Determine the (X, Y) coordinate at the center of the cell enclosing the given text.  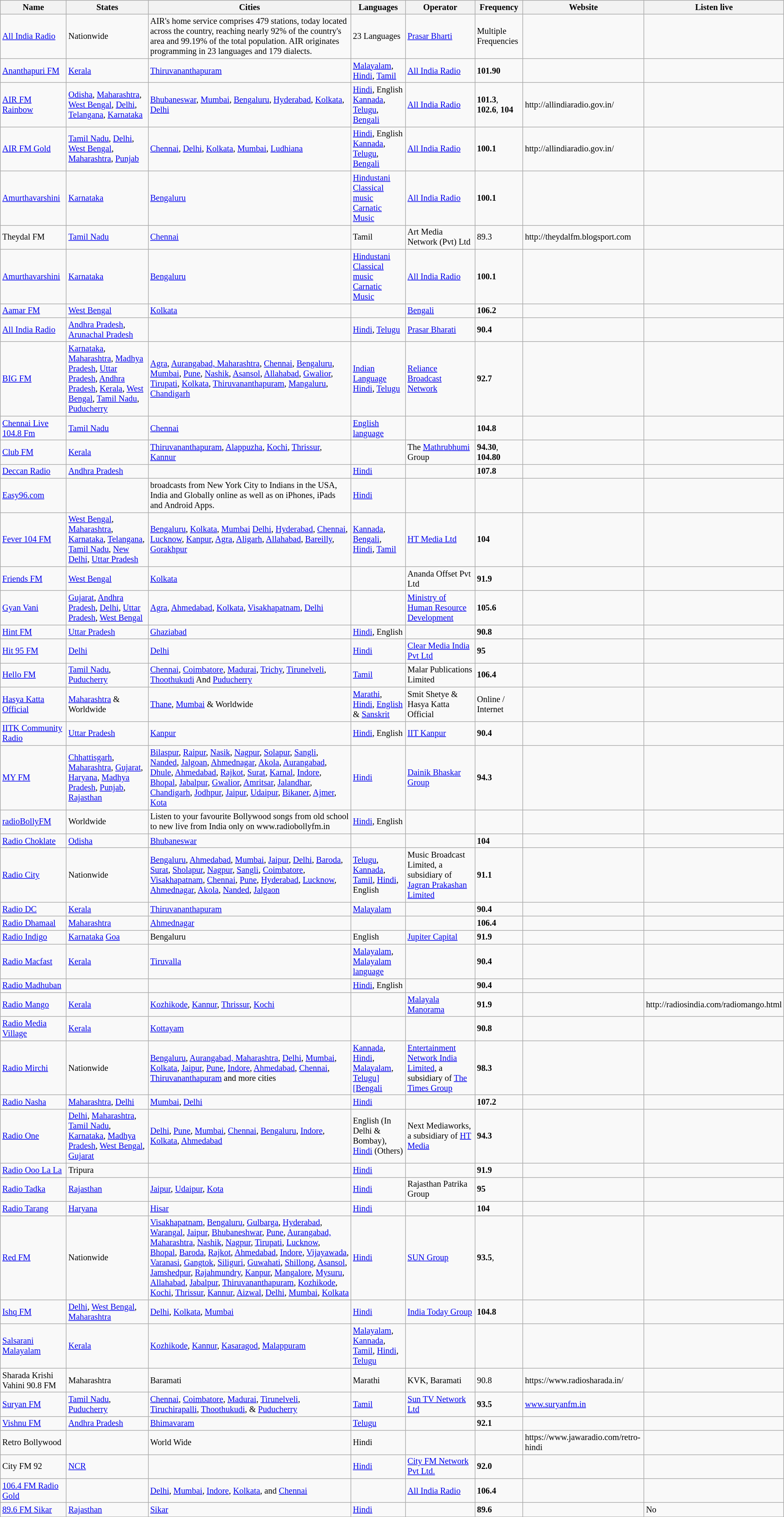
Deccan Radio (33, 471)
IITK Community Radio (33, 733)
107.2 (499, 1102)
Languages (378, 7)
Website (584, 7)
93.5 (499, 1404)
Hasya Katta Official (33, 704)
Maharashtra & Worldwide (107, 704)
Bhimavaram (249, 1423)
Kannada, Hindi, Malayalam, Telugu][Bengali (378, 1068)
Kozhikode, Kannur, Kasaragod, Malappuram (249, 1346)
Malayalam, Hindi, Tamil (378, 71)
SUN Group (440, 1258)
Radio Dhamaal (33, 923)
MY FM (33, 777)
92.0 (499, 1466)
94.30, 104.80 (499, 452)
Kozhikode, Kannur, Thrissur, Kochi (249, 1004)
Ministry of Human Resource Development (440, 608)
States (107, 7)
Chhattisgarh, Maharashtra, Gujarat, Haryana, Madhya Pradesh, Punjab, Rajasthan (107, 777)
92.7 (499, 379)
http://theydalfm.blogsport.com (584, 237)
Thiruvananthapuram, Alappuzha, Kochi, Thrissur, Kannur (249, 452)
Malayalam, Malayalam language (378, 961)
Listen to your favourite Bollywood songs from old school to new live from India only on www.radiobollyfm.in (249, 822)
https://www.radiosharada.in/ (584, 1380)
Maharashtra, Delhi (107, 1102)
IIT Kanpur (440, 733)
106.2 (499, 311)
Ghaziabad (249, 632)
Malayala Manorama (440, 1004)
Chennai Live 104.8 Fm (33, 428)
Hisar (249, 1208)
Radio Tadka (33, 1189)
Friends FM (33, 579)
Thane, Mumbai & Worldwide (249, 704)
City FM Network Pvt Ltd. (440, 1466)
Radio Nasha (33, 1102)
Jupiter Capital (440, 937)
Suryan FM (33, 1404)
Odisha, Maharashtra, West Bengal, Delhi, Telangana, Karnataka (107, 105)
Bengaluru, Kolkata, Mumbai Delhi, Hyderabad, Chennai, Lucknow, Kanpur, Agra, Aligarh, Allahabad, Bareilly, Gorakhpur (249, 539)
Chennai, Coimbatore, Madurai, Trichy, Tirunelveli, Thoothukudi And Puducherry (249, 675)
Haryana (107, 1208)
Tripura (107, 1170)
World Wide (249, 1443)
Ananthapuri FM (33, 71)
Sharada Krishi Vahini 90.8 FM (33, 1380)
Salsarani Malayalam (33, 1346)
Radio Macfast (33, 961)
101.90 (499, 71)
Indian Language Hindi, Telugu (378, 379)
Hit 95 FM (33, 651)
KVK, Baramati (440, 1380)
107.8 (499, 471)
Radio Media Village (33, 1029)
Chennai, Coimbatore, Madurai, Tirunelveli, Tiruchirapalli, Thoothukudi, & Puducherry (249, 1404)
Malayalam (378, 909)
Mumbai, Delhi (249, 1102)
Bhubaneswar, Mumbai, Bengaluru, Hyderabad, Kolkata, Delhi (249, 105)
Telugu (378, 1423)
Delhi, Mumbai, Indore, Kolkata, and Chennai (249, 1491)
English (In Delhi & Bombay), Hindi (Others) (378, 1136)
Radio Tarang (33, 1208)
Delhi, Kolkata, Mumbai (249, 1312)
Tiruvalla (249, 961)
Bhubaneswar (249, 841)
Entertainment Network India Limited, a subsidiary of The Times Group (440, 1068)
Music Broadcast Limited, a subsidiary of Jagran Prakashan Limited (440, 875)
89.6 (499, 1510)
Ahmednagar (249, 923)
Telugu, Kannada, Tamil, Hindi, English (378, 875)
broadcasts from New York City to Indians in the USA, India and Globally online as well as on iPhones, iPads and Android Apps. (249, 495)
Easy96.com (33, 495)
Reliance Broadcast Network (440, 379)
23 Languages (378, 36)
Aamar FM (33, 311)
91.1 (499, 875)
Multiple Frequencies (499, 36)
AIR FM Rainbow (33, 105)
Bengaluru, Aurangabad, Maharashtra, Delhi, Mumbai, Kolkata, Jaipur, Pune, Indore, Ahmedabad, Chennai, Thiruvananthapuram and more cities (249, 1068)
Radio Ooo La La (33, 1170)
No (714, 1510)
Radio Mango (33, 1004)
Operator (440, 7)
Club FM (33, 452)
Kottayam (249, 1029)
Online / Internet (499, 704)
101.3, 102.6, 104 (499, 105)
Marathi (378, 1380)
Radio Mirchi (33, 1068)
Radio City (33, 875)
Gujarat, Andhra Pradesh, Delhi, Uttar Pradesh, West Bengal (107, 608)
Smit Shetye & Hasya Katta Official (440, 704)
English (378, 937)
Jaipur, Udaipur, Kota (249, 1189)
Malar Publications Limited (440, 675)
Dainik Bhaskar Group (440, 777)
West Bengal, Maharashtra, Karnataka, Telangana, Tamil Nadu, New Delhi, Uttar Pradesh (107, 539)
Delhi, Pune, Mumbai, Chennai, Bengaluru, Indore, Kolkata, Ahmedabad (249, 1136)
89.6 FM Sikar (33, 1510)
Marathi, Hindi, English & Sanskrit (378, 704)
https://www.jawaradio.com/retro-hindi (584, 1443)
Radio Choklate (33, 841)
The Mathrubhumi Group (440, 452)
Art Media Network (Pvt) Ltd (440, 237)
Malayalam, Kannada, Tamil, Hindi, Telugu (378, 1346)
City FM 92 (33, 1466)
India Today Group (440, 1312)
Next Mediaworks, a subsidiary of HT Media (440, 1136)
Rajasthan Patrika Group (440, 1189)
Delhi, West Bengal, Maharashtra (107, 1312)
Cities (249, 7)
Theydal FM (33, 237)
105.6 (499, 608)
Kanpur (249, 733)
www.suryanfm.in (584, 1404)
106.4 FM Radio Gold (33, 1491)
Odisha (107, 841)
Ananda Offset Pvt Ltd (440, 579)
Karnataka, Maharashtra, Madhya Pradesh, Uttar Pradesh, Andhra Pradesh, Kerala, West Bengal, Tamil Nadu, Puducherry (107, 379)
Kannada, Bengali, Hindi, Tamil (378, 539)
Hindi, Telugu (378, 329)
Radio Indigo (33, 937)
Sikar (249, 1510)
Name (33, 7)
Prasar Bharati (440, 329)
Radio Madhuban (33, 986)
Frequency (499, 7)
Ishq FM (33, 1312)
http://radiosindia.com/radiomango.html (714, 1004)
89.3 (499, 237)
English language (378, 428)
BIG FM (33, 379)
Baramati (249, 1380)
Delhi, Maharashtra, Tamil Nadu, Karnataka, Madhya Pradesh, West Bengal, Gujarat (107, 1136)
Vishnu FM (33, 1423)
AIR FM Gold (33, 149)
98.3 (499, 1068)
93.5, (499, 1258)
Tamil Nadu, Delhi, West Bengal, Maharashtra, Punjab (107, 149)
Worldwide (107, 822)
Prasar Bharti (440, 36)
HT Media Ltd (440, 539)
Red FM (33, 1258)
92.1 (499, 1423)
Hint FM (33, 632)
Agra, Ahmedabad, Kolkata, Visakhapatnam, Delhi (249, 608)
radioBollyFM (33, 822)
Gyan Vani (33, 608)
Radio One (33, 1136)
Bengali (440, 311)
NCR (107, 1466)
Listen live (714, 7)
Sun TV Network Ltd (440, 1404)
Radio DC (33, 909)
Hello FM (33, 675)
Karnataka Goa (107, 937)
Clear Media India Pvt Ltd (440, 651)
Andhra Pradesh, Arunachal Pradesh (107, 329)
Fever 104 FM (33, 539)
Chennai, Delhi, Kolkata, Mumbai, Ludhiana (249, 149)
Retro Bollywood (33, 1443)
